Capture the cell that displays the provided text and extract its [X, Y] central coordinate. 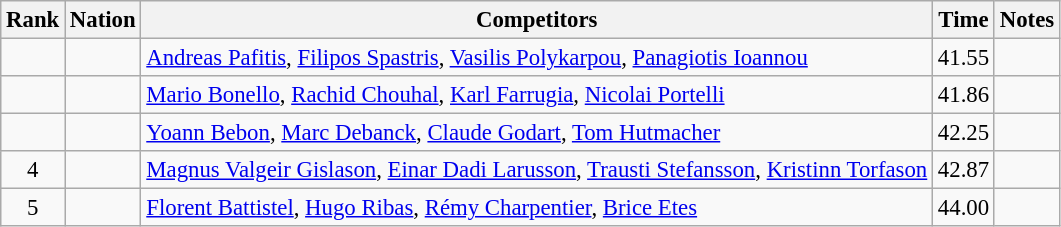
Mario Bonello, Rachid Chouhal, Karl Farrugia, Nicolai Portelli [537, 95]
Andreas Pafitis, Filipos Spastris, Vasilis Polykarpou, Panagiotis Ioannou [537, 58]
Yoann Bebon, Marc Debanck, Claude Godart, Tom Hutmacher [537, 133]
Competitors [537, 20]
5 [33, 208]
Florent Battistel, Hugo Ribas, Rémy Charpentier, Brice Etes [537, 208]
Rank [33, 20]
41.86 [964, 95]
4 [33, 170]
Magnus Valgeir Gislason, Einar Dadi Larusson, Trausti Stefansson, Kristinn Torfason [537, 170]
42.87 [964, 170]
Nation [103, 20]
41.55 [964, 58]
Notes [1026, 20]
44.00 [964, 208]
Time [964, 20]
42.25 [964, 133]
